Detect which cell encompasses the target text, then output its [X, Y] center coordinate. 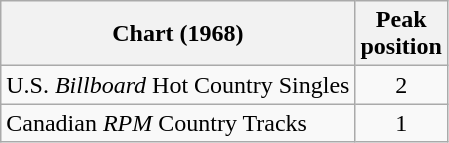
U.S. Billboard Hot Country Singles [178, 85]
2 [401, 85]
1 [401, 123]
Chart (1968) [178, 34]
Peakposition [401, 34]
Canadian RPM Country Tracks [178, 123]
